Determine the [x, y] coordinate at the center of the cell enclosing the given text.  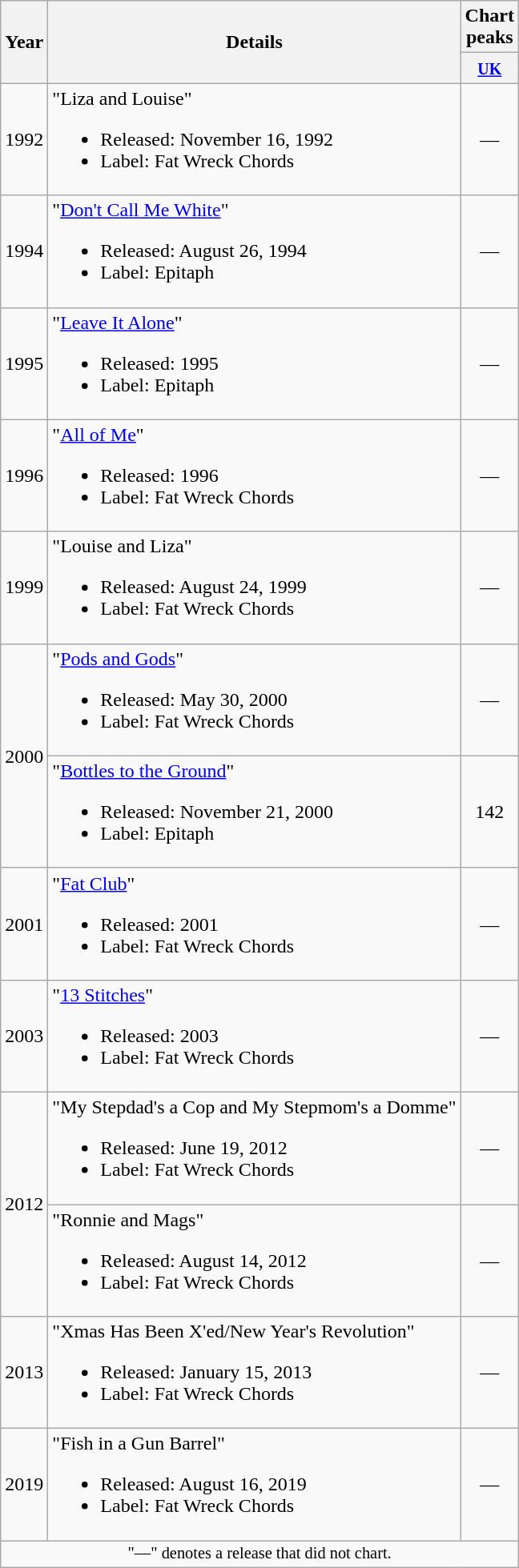
Year [24, 42]
"13 Stitches"Released: 2003Label: Fat Wreck Chords [255, 1036]
142 [489, 812]
2012 [24, 1204]
"My Stepdad's a Cop and My Stepmom's a Domme"Released: June 19, 2012Label: Fat Wreck Chords [255, 1148]
"Fish in a Gun Barrel"Released: August 16, 2019Label: Fat Wreck Chords [255, 1485]
1995 [24, 363]
"Louise and Liza"Released: August 24, 1999Label: Fat Wreck Chords [255, 587]
"Ronnie and Mags"Released: August 14, 2012Label: Fat Wreck Chords [255, 1260]
"—" denotes a release that did not chart. [259, 1554]
2019 [24, 1485]
Chart peaks [489, 27]
1996 [24, 475]
1994 [24, 251]
"Pods and Gods"Released: May 30, 2000Label: Fat Wreck Chords [255, 700]
"Leave It Alone"Released: 1995Label: Epitaph [255, 363]
1999 [24, 587]
2003 [24, 1036]
2013 [24, 1373]
"Liza and Louise"Released: November 16, 1992Label: Fat Wreck Chords [255, 139]
2000 [24, 756]
"Bottles to the Ground"Released: November 21, 2000Label: Epitaph [255, 812]
"Fat Club"Released: 2001Label: Fat Wreck Chords [255, 924]
"Don't Call Me White"Released: August 26, 1994Label: Epitaph [255, 251]
"All of Me"Released: 1996Label: Fat Wreck Chords [255, 475]
"Xmas Has Been X'ed/New Year's Revolution"Released: January 15, 2013Label: Fat Wreck Chords [255, 1373]
1992 [24, 139]
Details [255, 42]
UK [489, 68]
2001 [24, 924]
